Determine the (x, y) coordinate at the center of the cell enclosing the given text.  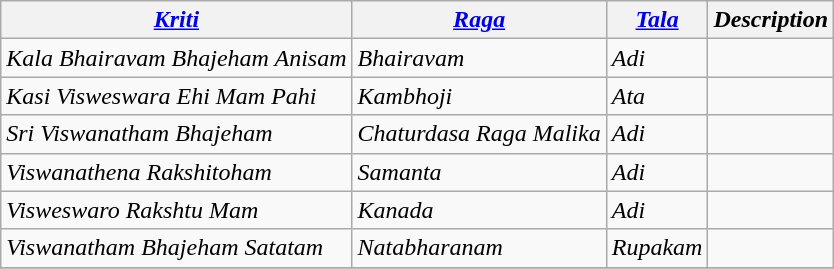
Viswanatham Bhajeham Satatam (176, 248)
Chaturdasa Raga Malika (479, 134)
Raga (479, 20)
Tala (657, 20)
Bhairavam (479, 58)
Rupakam (657, 248)
Visweswaro Rakshtu Mam (176, 210)
Samanta (479, 172)
Kanada (479, 210)
Kala Bhairavam Bhajeham Anisam (176, 58)
Kriti (176, 20)
Natabharanam (479, 248)
Kasi Visweswara Ehi Mam Pahi (176, 96)
Viswanathena Rakshitoham (176, 172)
Ata (657, 96)
Sri Viswanatham Bhajeham (176, 134)
Description (771, 20)
Kambhoji (479, 96)
